Capture the cell that displays the provided text and extract its [X, Y] central coordinate. 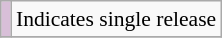
Indicates single release [116, 19]
